Scan for the cell matching the given text and deliver its [x, y] coordinate at center. 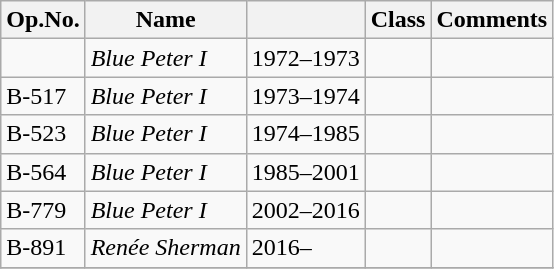
B-891 [43, 248]
Name [166, 20]
Op.No. [43, 20]
B-564 [43, 172]
B-779 [43, 210]
B-517 [43, 96]
B-523 [43, 134]
1985–2001 [306, 172]
2002–2016 [306, 210]
2016– [306, 248]
Renée Sherman [166, 248]
Class [398, 20]
Comments [492, 20]
1974–1985 [306, 134]
1972–1973 [306, 58]
1973–1974 [306, 96]
